Locate the cell with the specified text and output its (x, y) center coordinate. 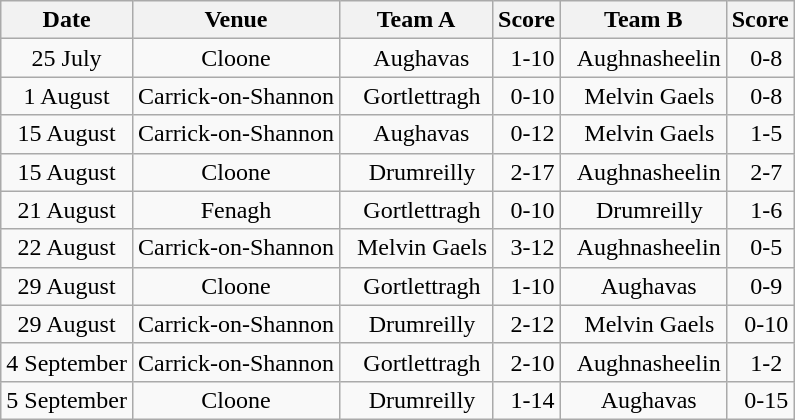
5 September (67, 400)
1-14 (527, 400)
0-5 (760, 248)
4 September (67, 362)
Venue (236, 20)
2-17 (527, 172)
Fenagh (236, 210)
21 August (67, 210)
0-15 (760, 400)
0-12 (527, 134)
1-6 (760, 210)
0-9 (760, 286)
25 July (67, 58)
Team A (416, 20)
Team B (643, 20)
1 August (67, 96)
Date (67, 20)
22 August (67, 248)
1-5 (760, 134)
1-2 (760, 362)
2-12 (527, 324)
2-10 (527, 362)
3-12 (527, 248)
2-7 (760, 172)
